Output the (X, Y) coordinate of the center of the cell containing the given text.  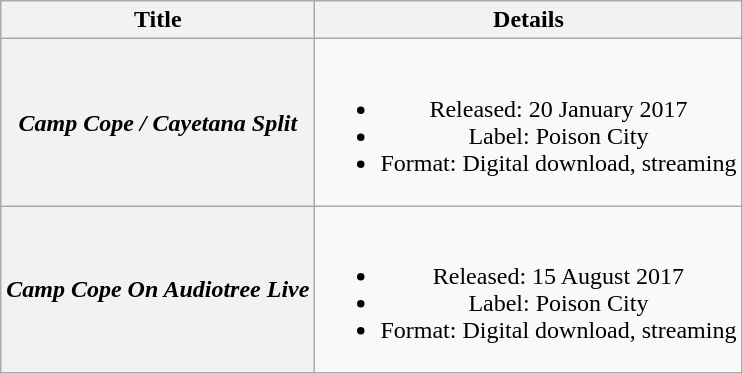
Title (158, 20)
Released: 20 January 2017Label: Poison CityFormat: Digital download, streaming (528, 122)
Camp Cope On Audiotree Live (158, 290)
Camp Cope / Cayetana Split (158, 122)
Details (528, 20)
Released: 15 August 2017 Label: Poison CityFormat: Digital download, streaming (528, 290)
